Detect which cell encompasses the target text, then output its [x, y] center coordinate. 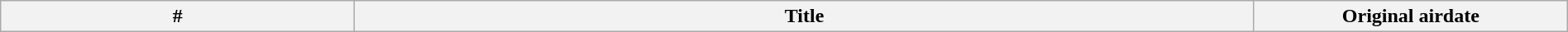
Title [805, 16]
Original airdate [1411, 16]
# [178, 16]
